For the text-containing cell, return its midpoint in (X, Y) coordinate format. 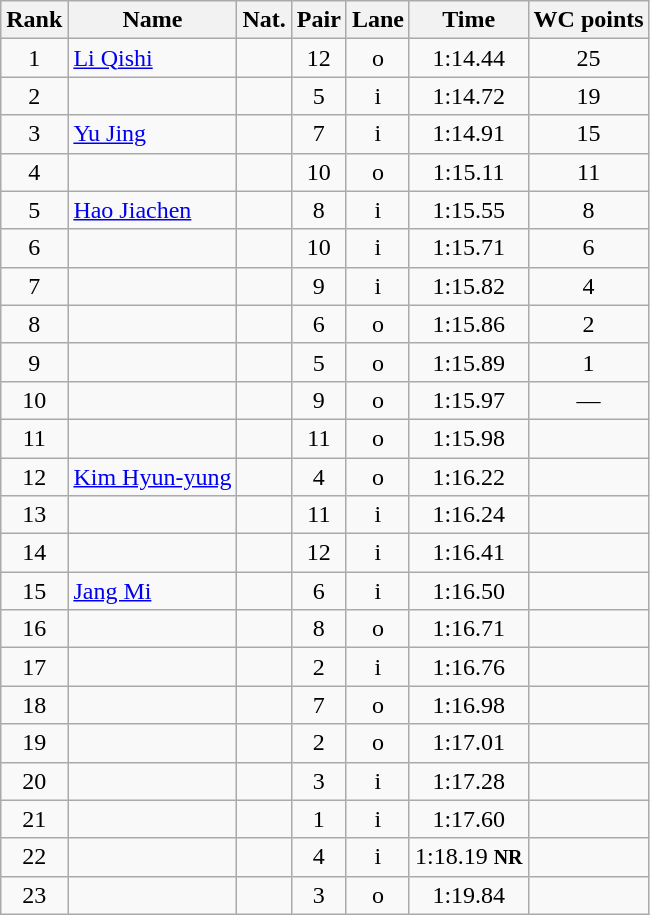
16 (34, 629)
17 (34, 667)
Li Qishi (152, 58)
1:16.76 (468, 667)
Hao Jiachen (152, 210)
25 (588, 58)
1:16.24 (468, 515)
Name (152, 20)
1:15.89 (468, 362)
Rank (34, 20)
23 (34, 895)
1:15.55 (468, 210)
Time (468, 20)
1:15.82 (468, 286)
1:15.97 (468, 400)
Jang Mi (152, 591)
14 (34, 553)
1:16.50 (468, 591)
1:16.98 (468, 705)
Nat. (264, 20)
18 (34, 705)
1:17.60 (468, 819)
WC points (588, 20)
1:16.41 (468, 553)
20 (34, 781)
Kim Hyun-yung (152, 477)
Lane (378, 20)
22 (34, 857)
1:14.91 (468, 134)
1:14.72 (468, 96)
1:15.86 (468, 324)
1:16.71 (468, 629)
1:15.71 (468, 248)
1:14.44 (468, 58)
— (588, 400)
1:16.22 (468, 477)
13 (34, 515)
21 (34, 819)
1:15.98 (468, 438)
1:17.28 (468, 781)
1:19.84 (468, 895)
1:17.01 (468, 743)
Yu Jing (152, 134)
1:18.19 NR (468, 857)
Pair (318, 20)
1:15.11 (468, 172)
